Output the (X, Y) coordinate of the center of the cell containing the given text.  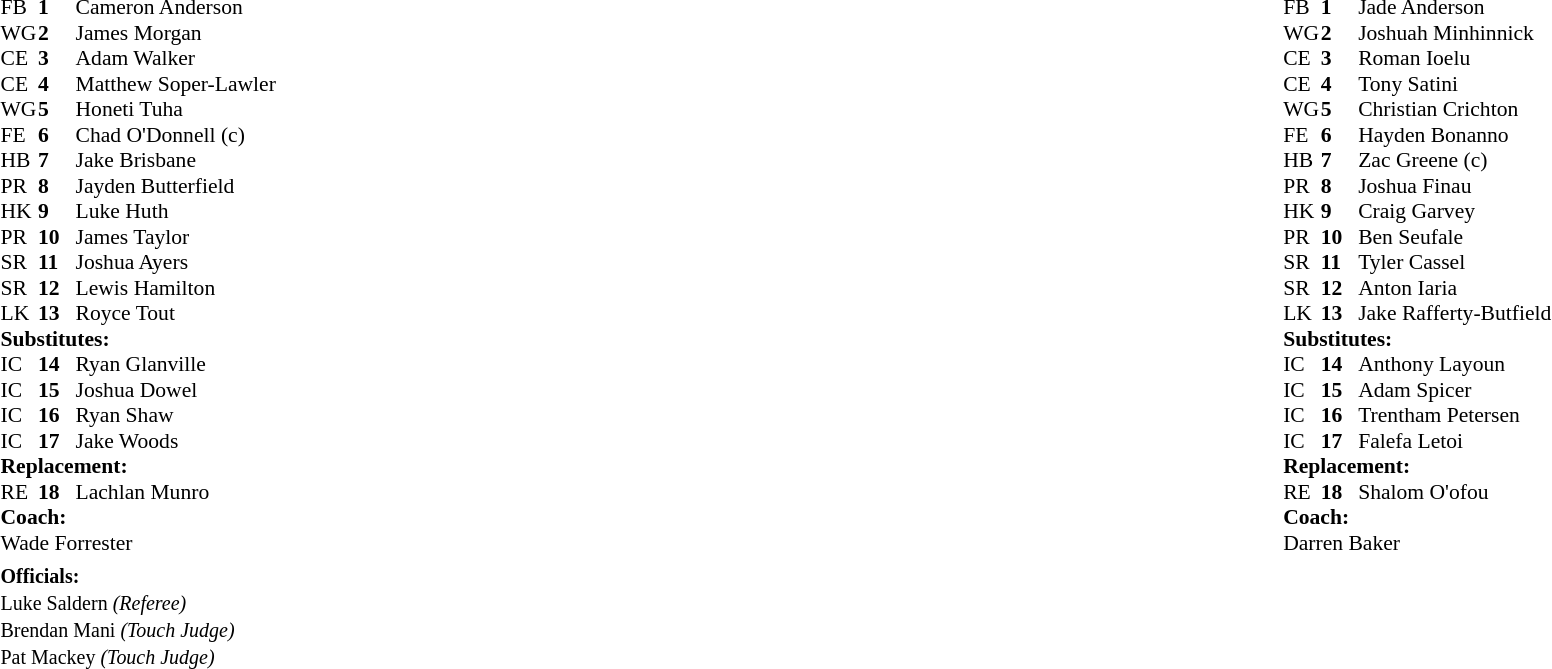
Christian Crichton (1454, 109)
Adam Walker (176, 59)
Shalom O'ofou (1454, 492)
Chad O'Donnell (c) (176, 135)
Ryan Shaw (176, 415)
Ben Seufale (1454, 237)
James Morgan (176, 33)
Craig Garvey (1454, 211)
Hayden Bonanno (1454, 135)
Falefa Letoi (1454, 441)
Honeti Tuha (176, 109)
Joshuah Minhinnick (1454, 33)
Matthew Soper-Lawler (176, 84)
Jake Brisbane (176, 161)
Zac Greene (c) (1454, 161)
Trentham Petersen (1454, 415)
Jayden Butterfield (176, 186)
Adam Spicer (1454, 390)
Joshua Ayers (176, 263)
Jake Rafferty-Butfield (1454, 313)
Anton Iaria (1454, 288)
Luke Huth (176, 211)
Lewis Hamilton (176, 288)
James Taylor (176, 237)
Royce Tout (176, 313)
Wade Forrester (138, 543)
Tony Satini (1454, 84)
Tyler Cassel (1454, 263)
Roman Ioelu (1454, 59)
Lachlan Munro (176, 492)
Jake Woods (176, 441)
Joshua Finau (1454, 186)
Darren Baker (1417, 543)
Ryan Glanville (176, 365)
Anthony Layoun (1454, 365)
Joshua Dowel (176, 390)
